Determine the (x, y) coordinate at the center of the cell enclosing the given text.  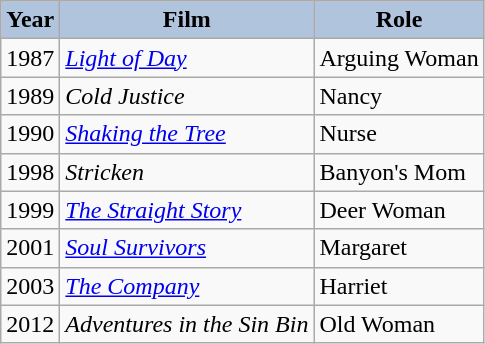
Shaking the Tree (187, 134)
2001 (30, 248)
Harriet (399, 286)
Old Woman (399, 324)
Year (30, 20)
Margaret (399, 248)
1990 (30, 134)
Nancy (399, 96)
2012 (30, 324)
1999 (30, 210)
Nurse (399, 134)
Banyon's Mom (399, 172)
1987 (30, 58)
Soul Survivors (187, 248)
2003 (30, 286)
1998 (30, 172)
Adventures in the Sin Bin (187, 324)
Film (187, 20)
1989 (30, 96)
Stricken (187, 172)
The Company (187, 286)
Light of Day (187, 58)
The Straight Story (187, 210)
Cold Justice (187, 96)
Role (399, 20)
Deer Woman (399, 210)
Arguing Woman (399, 58)
